Search for the cell housing the specified text and yield its [x, y] center coordinate. 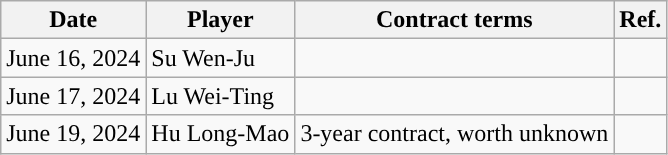
Player [220, 20]
Lu Wei-Ting [220, 96]
3-year contract, worth unknown [454, 134]
June 16, 2024 [74, 58]
Hu Long-Mao [220, 134]
June 19, 2024 [74, 134]
Ref. [640, 20]
Su Wen-Ju [220, 58]
Contract terms [454, 20]
Date [74, 20]
June 17, 2024 [74, 96]
